Detect which cell encompasses the target text, then output its [X, Y] center coordinate. 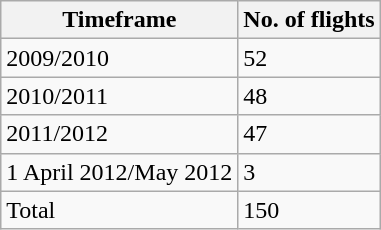
Timeframe [120, 20]
150 [309, 210]
1 April 2012/May 2012 [120, 172]
47 [309, 134]
48 [309, 96]
2010/2011 [120, 96]
52 [309, 58]
2009/2010 [120, 58]
Total [120, 210]
No. of flights [309, 20]
2011/2012 [120, 134]
3 [309, 172]
